Return the [x, y] coordinate for the center point of the cell that contains the specified text.  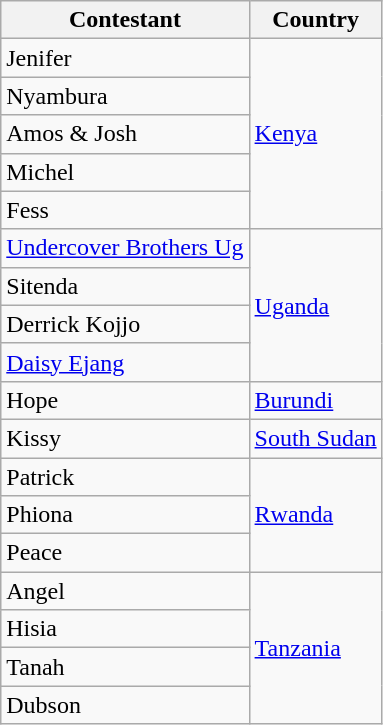
Tanah [125, 667]
Hisia [125, 629]
Sitenda [125, 286]
Undercover Brothers Ug [125, 248]
Tanzania [316, 648]
Uganda [316, 305]
Country [316, 20]
Patrick [125, 477]
Peace [125, 553]
Nyambura [125, 96]
Rwanda [316, 515]
South Sudan [316, 438]
Amos & Josh [125, 134]
Derrick Kojjo [125, 324]
Kissy [125, 438]
Dubson [125, 705]
Michel [125, 172]
Contestant [125, 20]
Burundi [316, 400]
Kenya [316, 134]
Jenifer [125, 58]
Angel [125, 591]
Phiona [125, 515]
Daisy Ejang [125, 362]
Fess [125, 210]
Hope [125, 400]
